Provide the [X, Y] coordinate of the cell's center where the given text is located.  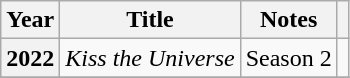
Year [30, 20]
Notes [288, 20]
Season 2 [288, 58]
Title [150, 20]
2022 [30, 58]
Kiss the Universe [150, 58]
